Search for the cell housing the specified text and yield its (x, y) center coordinate. 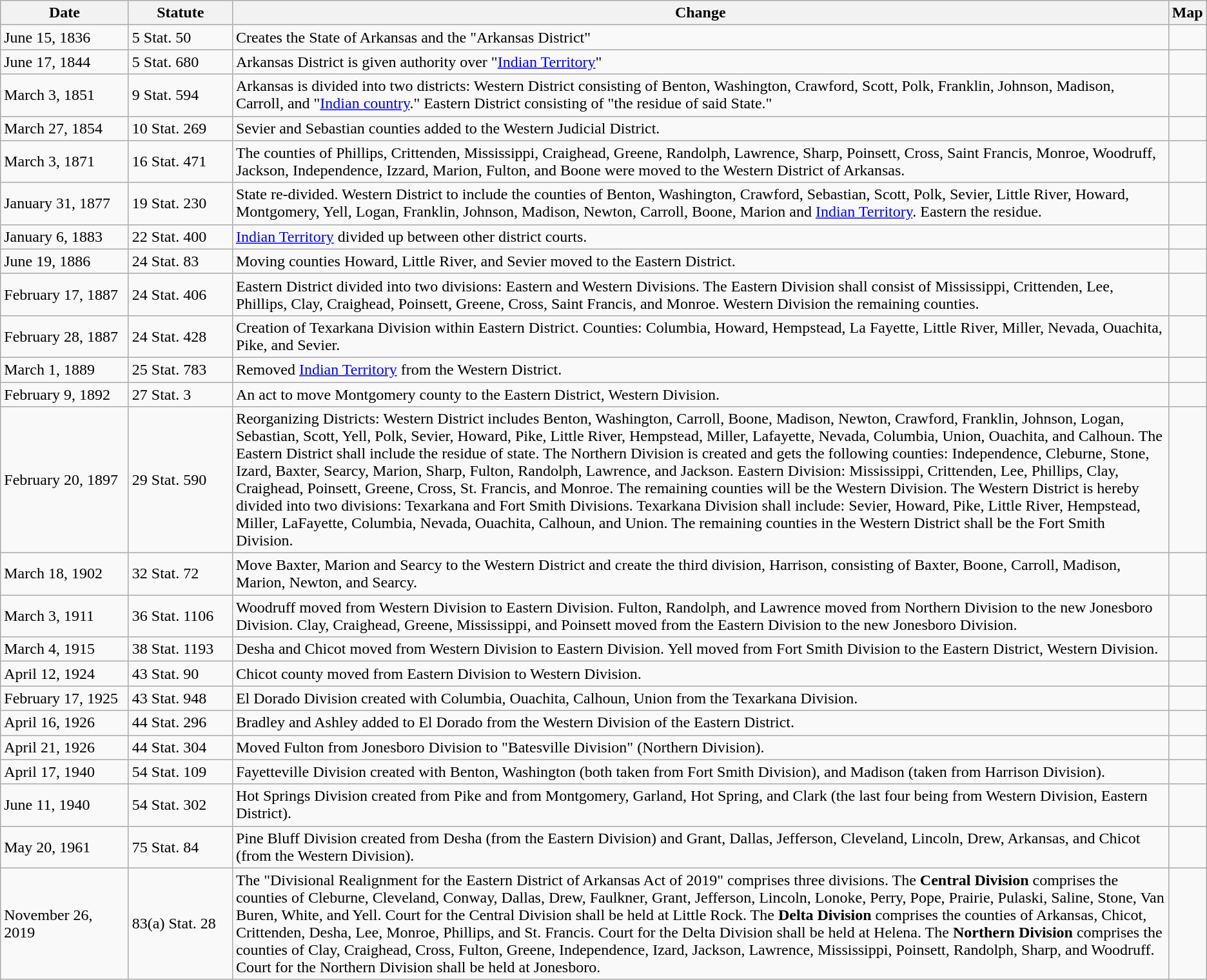
June 17, 1844 (64, 62)
16 Stat. 471 (181, 161)
19 Stat. 230 (181, 204)
February 20, 1897 (64, 480)
24 Stat. 83 (181, 261)
April 12, 1924 (64, 674)
March 4, 1915 (64, 649)
May 20, 1961 (64, 847)
54 Stat. 302 (181, 805)
February 17, 1887 (64, 294)
32 Stat. 72 (181, 574)
43 Stat. 948 (181, 698)
Date (64, 13)
25 Stat. 783 (181, 369)
Fayetteville Division created with Benton, Washington (both taken from Fort Smith Division), and Madison (taken from Harrison Division). (700, 772)
Moving counties Howard, Little River, and Sevier moved to the Eastern District. (700, 261)
Creates the State of Arkansas and the "Arkansas District" (700, 37)
75 Stat. 84 (181, 847)
36 Stat. 1106 (181, 616)
Indian Territory divided up between other district courts. (700, 237)
Sevier and Sebastian counties added to the Western Judicial District. (700, 128)
9 Stat. 594 (181, 95)
March 3, 1911 (64, 616)
January 6, 1883 (64, 237)
5 Stat. 50 (181, 37)
March 27, 1854 (64, 128)
Map (1188, 13)
Statute (181, 13)
March 3, 1851 (64, 95)
February 9, 1892 (64, 394)
43 Stat. 90 (181, 674)
April 17, 1940 (64, 772)
January 31, 1877 (64, 204)
29 Stat. 590 (181, 480)
February 28, 1887 (64, 337)
An act to move Montgomery county to the Eastern District, Western Division. (700, 394)
83(a) Stat. 28 (181, 923)
Moved Fulton from Jonesboro Division to "Batesville Division" (Northern Division). (700, 747)
44 Stat. 296 (181, 723)
Removed Indian Territory from the Western District. (700, 369)
El Dorado Division created with Columbia, Ouachita, Calhoun, Union from the Texarkana Division. (700, 698)
38 Stat. 1193 (181, 649)
Change (700, 13)
November 26, 2019 (64, 923)
10 Stat. 269 (181, 128)
Chicot county moved from Eastern Division to Western Division. (700, 674)
44 Stat. 304 (181, 747)
24 Stat. 428 (181, 337)
June 11, 1940 (64, 805)
June 15, 1836 (64, 37)
June 19, 1886 (64, 261)
Desha and Chicot moved from Western Division to Eastern Division. Yell moved from Fort Smith Division to the Eastern District, Western Division. (700, 649)
April 16, 1926 (64, 723)
24 Stat. 406 (181, 294)
5 Stat. 680 (181, 62)
April 21, 1926 (64, 747)
22 Stat. 400 (181, 237)
March 18, 1902 (64, 574)
February 17, 1925 (64, 698)
54 Stat. 109 (181, 772)
March 1, 1889 (64, 369)
March 3, 1871 (64, 161)
Arkansas District is given authority over "Indian Territory" (700, 62)
27 Stat. 3 (181, 394)
Bradley and Ashley added to El Dorado from the Western Division of the Eastern District. (700, 723)
